Detect which cell encompasses the target text, then output its (x, y) center coordinate. 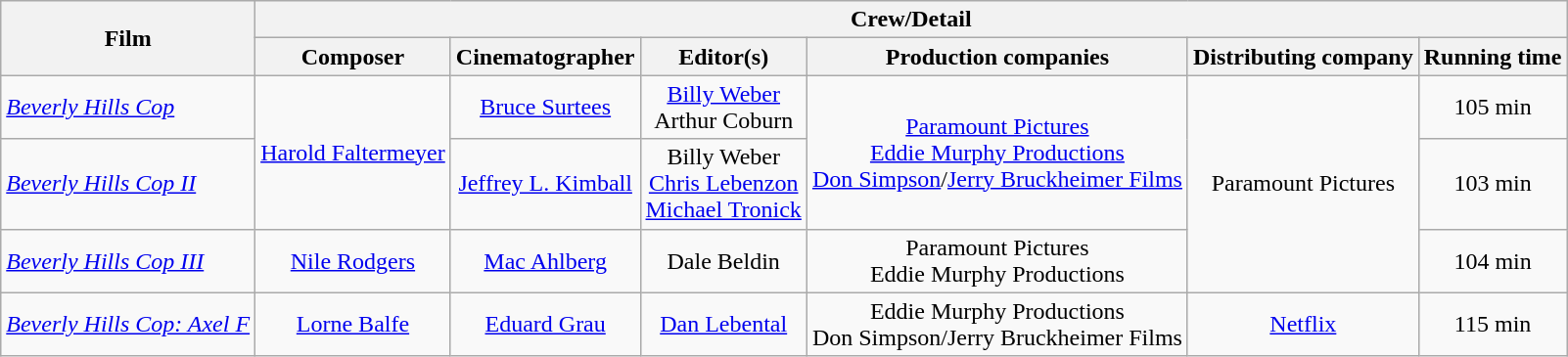
Dale Beldin (723, 260)
Beverly Hills Cop: Axel F (128, 325)
104 min (1493, 260)
Composer (353, 57)
Netflix (1303, 325)
Film (128, 38)
Paramount Pictures (1303, 184)
Dan Lebental (723, 325)
Running time (1493, 57)
Cinematographer (545, 57)
Billy WeberChris LebenzonMichael Tronick (723, 184)
Mac Ahlberg (545, 260)
Crew/Detail (911, 20)
Beverly Hills Cop III (128, 260)
Billy WeberArthur Coburn (723, 108)
Paramount PicturesEddie Murphy ProductionsDon Simpson/Jerry Bruckheimer Films (996, 153)
Distributing company (1303, 57)
Beverly Hills Cop II (128, 184)
Production companies (996, 57)
Editor(s) (723, 57)
Nile Rodgers (353, 260)
Harold Faltermeyer (353, 153)
Beverly Hills Cop (128, 108)
105 min (1493, 108)
Paramount PicturesEddie Murphy Productions (996, 260)
103 min (1493, 184)
Jeffrey L. Kimball (545, 184)
115 min (1493, 325)
Lorne Balfe (353, 325)
Eduard Grau (545, 325)
Eddie Murphy ProductionsDon Simpson/Jerry Bruckheimer Films (996, 325)
Bruce Surtees (545, 108)
